For the text-containing cell, return its midpoint in [X, Y] coordinate format. 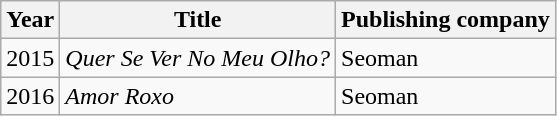
2015 [30, 58]
Quer Se Ver No Meu Olho? [198, 58]
Year [30, 20]
Publishing company [446, 20]
Amor Roxo [198, 96]
Title [198, 20]
2016 [30, 96]
